Output the [x, y] coordinate of the center of the cell containing the given text.  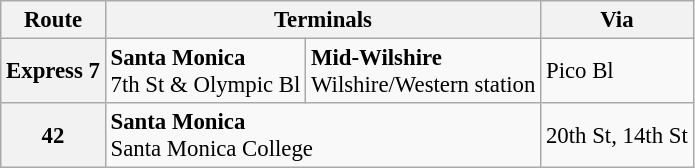
Pico Bl [617, 72]
Via [617, 20]
20th St, 14th St [617, 136]
Express 7 [53, 72]
Santa Monica7th St & Olympic Bl [205, 72]
42 [53, 136]
Route [53, 20]
Santa MonicaSanta Monica College [322, 136]
Terminals [322, 20]
Mid-WilshireWilshire/Western station [424, 72]
